Scan for the cell matching the given text and deliver its (X, Y) coordinate at center. 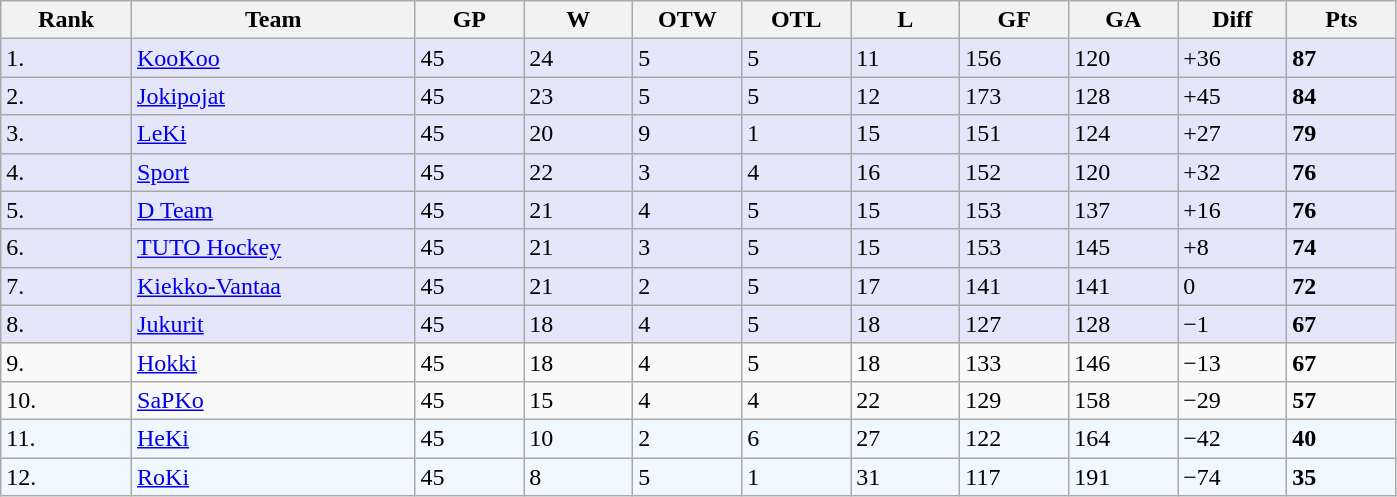
137 (1124, 210)
11 (906, 58)
151 (1014, 134)
27 (906, 438)
11. (66, 438)
+45 (1232, 96)
D Team (274, 210)
145 (1124, 248)
Team (274, 20)
TUTO Hockey (274, 248)
+16 (1232, 210)
OTW (688, 20)
OTL (796, 20)
Jukurit (274, 324)
8. (66, 324)
133 (1014, 362)
156 (1014, 58)
1. (66, 58)
16 (906, 172)
+27 (1232, 134)
5. (66, 210)
−74 (1232, 477)
−13 (1232, 362)
127 (1014, 324)
87 (1342, 58)
−42 (1232, 438)
Pts (1342, 20)
129 (1014, 400)
Kiekko-Vantaa (274, 286)
GF (1014, 20)
Rank (66, 20)
Jokipojat (274, 96)
+32 (1232, 172)
W (578, 20)
84 (1342, 96)
+8 (1232, 248)
KooKoo (274, 58)
+36 (1232, 58)
8 (578, 477)
6. (66, 248)
L (906, 20)
−1 (1232, 324)
0 (1232, 286)
146 (1124, 362)
10. (66, 400)
122 (1014, 438)
164 (1124, 438)
3. (66, 134)
117 (1014, 477)
158 (1124, 400)
35 (1342, 477)
191 (1124, 477)
20 (578, 134)
Sport (274, 172)
−29 (1232, 400)
2. (66, 96)
173 (1014, 96)
74 (1342, 248)
12. (66, 477)
LeKi (274, 134)
57 (1342, 400)
17 (906, 286)
10 (578, 438)
HeKi (274, 438)
GP (470, 20)
31 (906, 477)
4. (66, 172)
6 (796, 438)
124 (1124, 134)
GA (1124, 20)
152 (1014, 172)
7. (66, 286)
9. (66, 362)
79 (1342, 134)
24 (578, 58)
RoKi (274, 477)
Hokki (274, 362)
12 (906, 96)
Diff (1232, 20)
72 (1342, 286)
23 (578, 96)
9 (688, 134)
40 (1342, 438)
SaPKo (274, 400)
